Return the [X, Y] coordinate for the center point of the cell that contains the specified text.  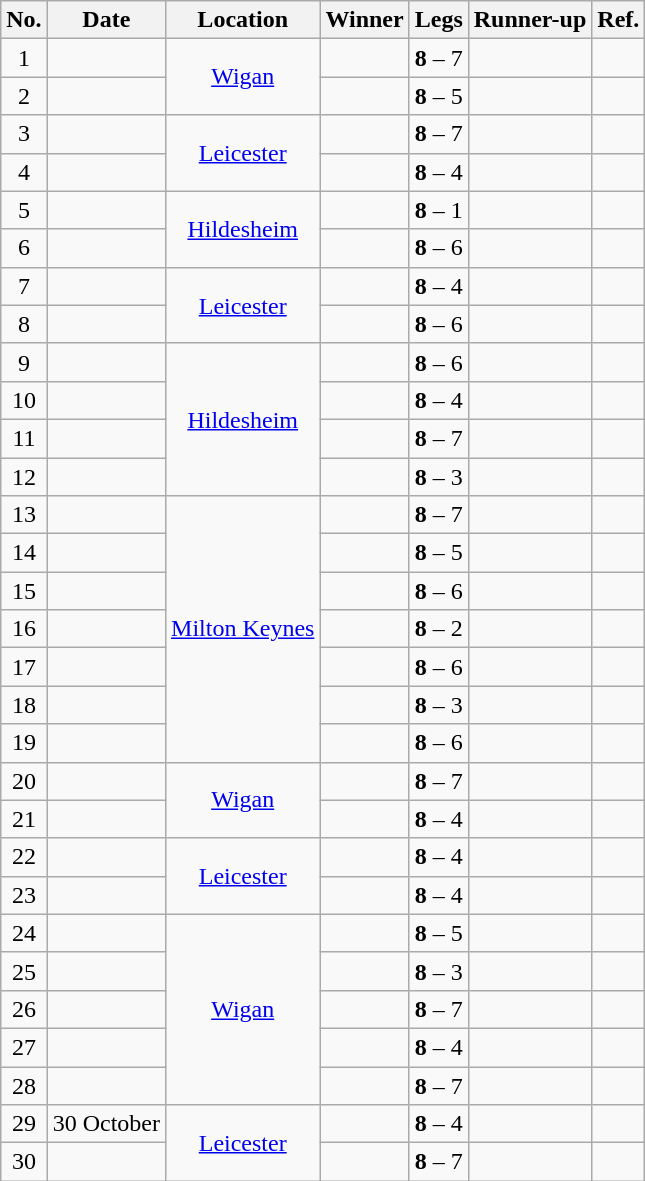
19 [24, 743]
22 [24, 857]
17 [24, 667]
13 [24, 515]
23 [24, 895]
8 [24, 324]
1 [24, 58]
2 [24, 96]
11 [24, 438]
25 [24, 971]
26 [24, 1009]
10 [24, 400]
Date [106, 20]
3 [24, 134]
Ref. [618, 20]
24 [24, 933]
8 – 1 [438, 210]
Legs [438, 20]
Milton Keynes [243, 629]
12 [24, 477]
21 [24, 819]
Winner [364, 20]
16 [24, 629]
15 [24, 591]
18 [24, 705]
20 [24, 781]
30 October [106, 1124]
14 [24, 553]
No. [24, 20]
28 [24, 1085]
9 [24, 362]
7 [24, 286]
5 [24, 210]
8 – 2 [438, 629]
30 [24, 1162]
27 [24, 1047]
29 [24, 1124]
Location [243, 20]
Runner-up [530, 20]
4 [24, 172]
6 [24, 248]
